Provide the [X, Y] coordinate of the cell's center where the given text is located.  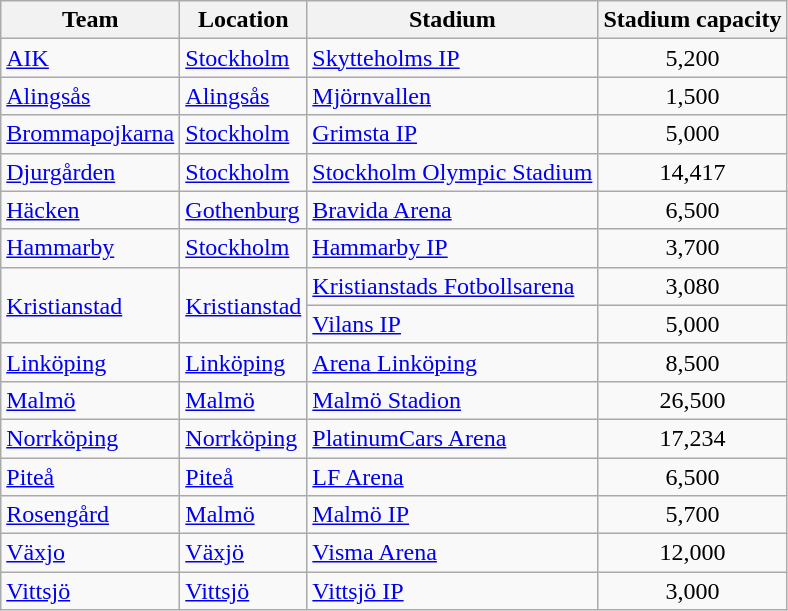
Hammarby IP [452, 248]
Kristianstads Fotbollsarena [452, 286]
3,080 [692, 286]
3,000 [692, 591]
Malmö IP [452, 515]
Växjo [90, 553]
Mjörnvallen [452, 96]
Skytteholms IP [452, 58]
Växjö [244, 553]
5,200 [692, 58]
Stadium [452, 20]
Stadium capacity [692, 20]
Bravida Arena [452, 210]
26,500 [692, 400]
17,234 [692, 438]
1,500 [692, 96]
Vilans IP [452, 324]
12,000 [692, 553]
Brommapojkarna [90, 134]
PlatinumCars Arena [452, 438]
LF Arena [452, 477]
Gothenburg [244, 210]
Team [90, 20]
8,500 [692, 362]
Rosengård [90, 515]
Location [244, 20]
Stockholm Olympic Stadium [452, 172]
Grimsta IP [452, 134]
AIK [90, 58]
Malmö Stadion [452, 400]
14,417 [692, 172]
Visma Arena [452, 553]
Hammarby [90, 248]
Djurgården [90, 172]
3,700 [692, 248]
Vittsjö IP [452, 591]
Häcken [90, 210]
Arena Linköping [452, 362]
5,700 [692, 515]
